Extract the [x, y] coordinate from the center of the cell holding the provided text.  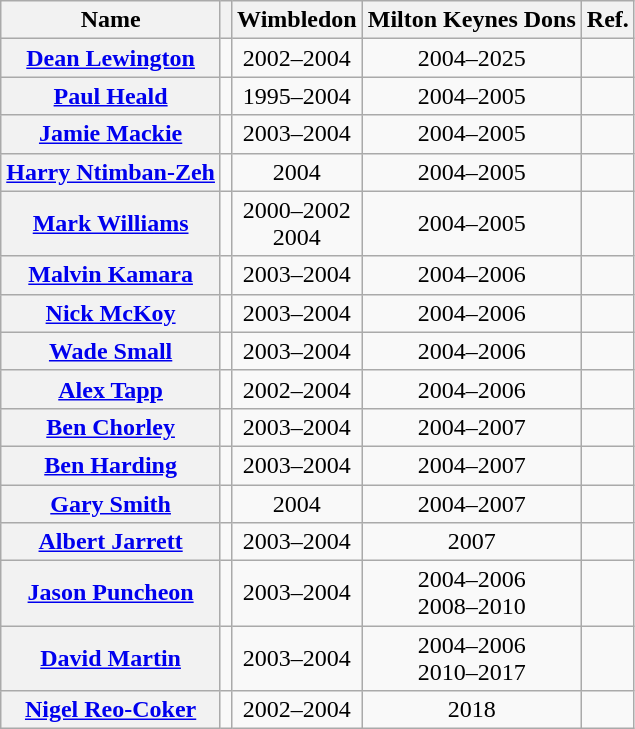
Malvin Kamara [111, 275]
1995–2004 [298, 96]
2018 [472, 710]
Alex Tapp [111, 389]
Name [111, 20]
Paul Heald [111, 96]
Albert Jarrett [111, 542]
Wade Small [111, 351]
Harry Ntimban-Zeh [111, 172]
Nick McKoy [111, 313]
Ben Chorley [111, 427]
Wimbledon [298, 20]
2004–20062008–2010 [472, 594]
Nigel Reo-Coker [111, 710]
Dean Lewington [111, 58]
Gary Smith [111, 503]
Jason Puncheon [111, 594]
2004–20062010–2017 [472, 658]
2000–20022004 [298, 224]
Ben Harding [111, 465]
2007 [472, 542]
2004–2025 [472, 58]
Ref. [608, 20]
David Martin [111, 658]
Jamie Mackie [111, 134]
Mark Williams [111, 224]
Milton Keynes Dons [472, 20]
